Detect which cell encompasses the target text, then output its (x, y) center coordinate. 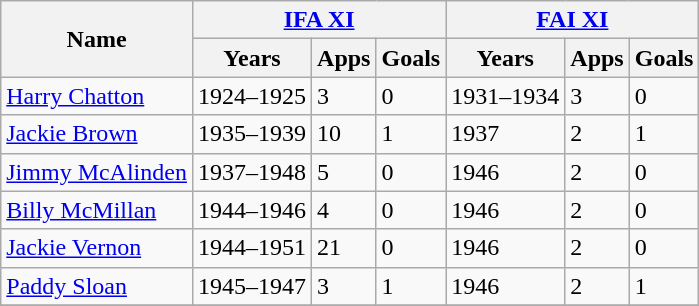
1937–1948 (252, 172)
Paddy Sloan (97, 286)
4 (344, 210)
Billy McMillan (97, 210)
1935–1939 (252, 134)
21 (344, 248)
1945–1947 (252, 286)
Name (97, 39)
FAI XI (572, 20)
1944–1951 (252, 248)
1944–1946 (252, 210)
Jackie Vernon (97, 248)
Harry Chatton (97, 96)
IFA XI (318, 20)
1937 (506, 134)
1924–1925 (252, 96)
Jackie Brown (97, 134)
5 (344, 172)
1931–1934 (506, 96)
10 (344, 134)
Jimmy McAlinden (97, 172)
